Output the [X, Y] coordinate of the center of the cell containing the given text.  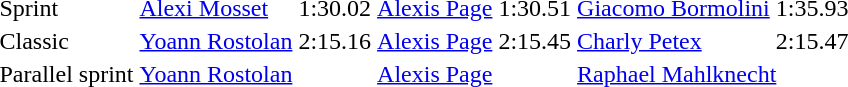
2:15.45 [535, 41]
Yoann Rostolan [216, 41]
Charly Petex [674, 41]
Alexis Page [435, 41]
2:15.16 [335, 41]
